Scan for the cell matching the given text and deliver its [x, y] coordinate at center. 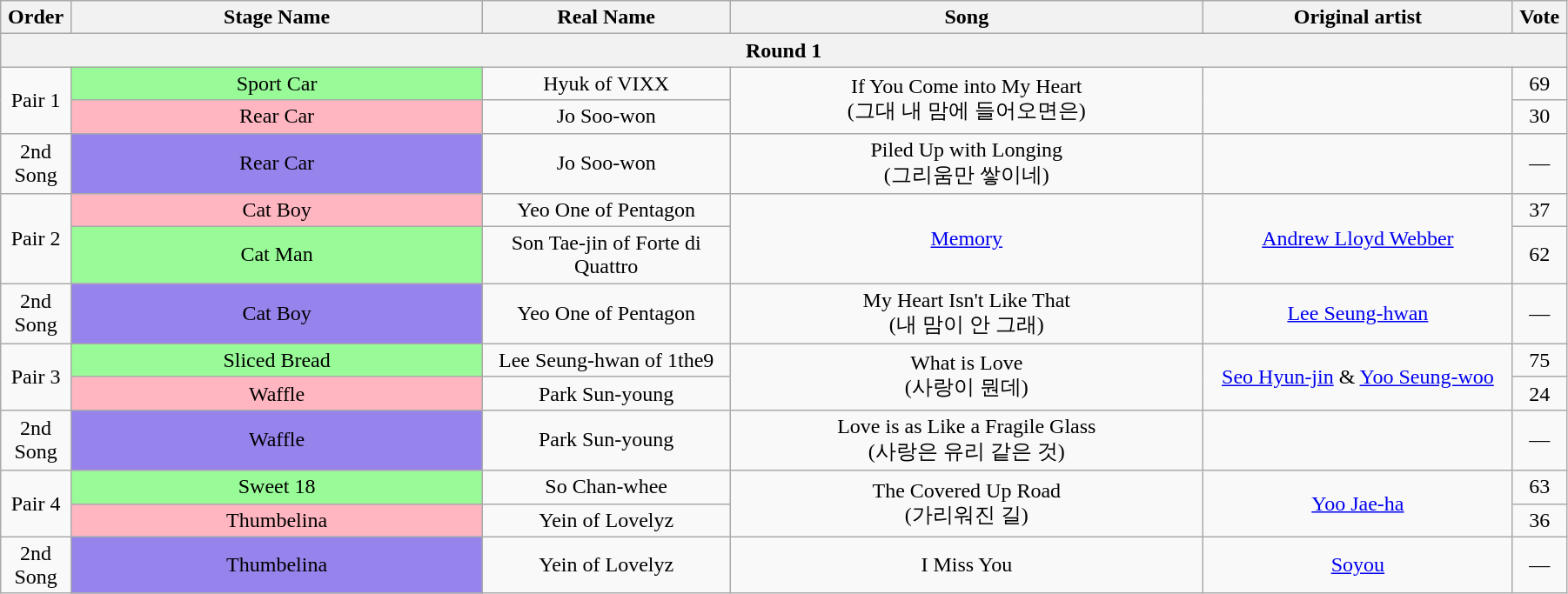
Real Name [606, 17]
What is Love (사랑이 뭔데) [967, 377]
Order [37, 17]
I Miss You [967, 565]
69 [1540, 83]
Song [967, 17]
63 [1540, 487]
Sport Car [277, 83]
Andrew Lloyd Webber [1357, 238]
Son Tae-jin of Forte di Quattro [606, 256]
Seo Hyun-jin & Yoo Seung-woo [1357, 377]
Original artist [1357, 17]
Yoo Jae-ha [1357, 504]
62 [1540, 256]
Love is as Like a Fragile Glass(사랑은 유리 같은 것) [967, 440]
Lee Seung-hwan of 1the9 [606, 360]
Pair 4 [37, 504]
Memory [967, 238]
Vote [1540, 17]
So Chan-whee [606, 487]
Pair 3 [37, 377]
24 [1540, 393]
My Heart Isn't Like That(내 맘이 안 그래) [967, 314]
75 [1540, 360]
Cat Man [277, 256]
Pair 2 [37, 238]
Lee Seung-hwan [1357, 314]
30 [1540, 117]
Stage Name [277, 17]
Pair 1 [37, 100]
36 [1540, 520]
Hyuk of VIXX [606, 83]
37 [1540, 210]
Round 1 [784, 50]
Soyou [1357, 565]
Sweet 18 [277, 487]
The Covered Up Road(가리워진 길) [967, 504]
Piled Up with Longing(그리움만 쌓이네) [967, 164]
If You Come into My Heart(그대 내 맘에 들어오면은) [967, 100]
Sliced Bread [277, 360]
